Detect which cell encompasses the target text, then output its [X, Y] center coordinate. 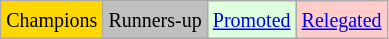
Champions [52, 20]
Promoted [252, 20]
Runners-up [155, 20]
Relegated [342, 20]
